Scan for the cell matching the given text and deliver its [x, y] coordinate at center. 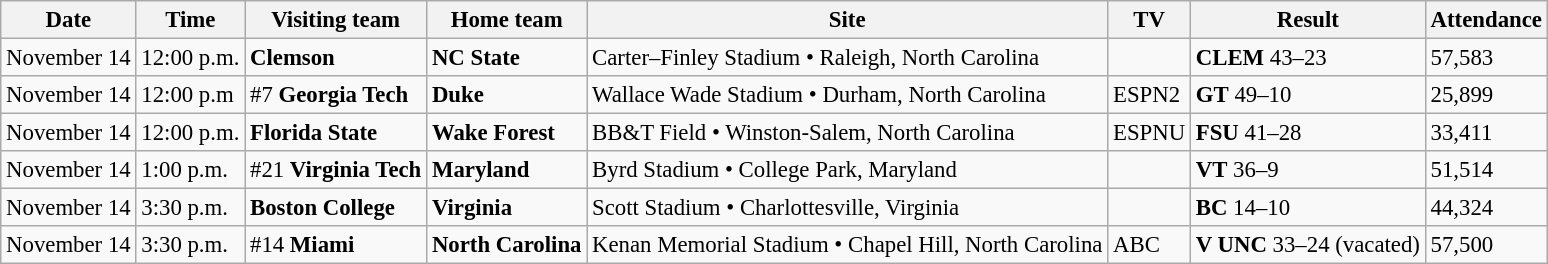
ABC [1150, 245]
Attendance [1486, 20]
#14 Miami [336, 245]
ESPN2 [1150, 95]
BB&T Field • Winston-Salem, North Carolina [848, 133]
Scott Stadium • Charlottesville, Virginia [848, 208]
44,324 [1486, 208]
GT 49–10 [1308, 95]
VT 36–9 [1308, 170]
51,514 [1486, 170]
Clemson [336, 58]
NC State [507, 58]
25,899 [1486, 95]
Visiting team [336, 20]
Byrd Stadium • College Park, Maryland [848, 170]
Result [1308, 20]
Maryland [507, 170]
12:00 p.m [190, 95]
Kenan Memorial Stadium • Chapel Hill, North Carolina [848, 245]
Boston College [336, 208]
V UNC 33–24 (vacated) [1308, 245]
#21 Virginia Tech [336, 170]
Site [848, 20]
Home team [507, 20]
33,411 [1486, 133]
Time [190, 20]
57,583 [1486, 58]
ESPNU [1150, 133]
Date [68, 20]
TV [1150, 20]
FSU 41–28 [1308, 133]
Duke [507, 95]
North Carolina [507, 245]
Florida State [336, 133]
Carter–Finley Stadium • Raleigh, North Carolina [848, 58]
57,500 [1486, 245]
#7 Georgia Tech [336, 95]
Wake Forest [507, 133]
1:00 p.m. [190, 170]
BC 14–10 [1308, 208]
Virginia [507, 208]
Wallace Wade Stadium • Durham, North Carolina [848, 95]
CLEM 43–23 [1308, 58]
